Locate the cell with the specified text and output its [x, y] center coordinate. 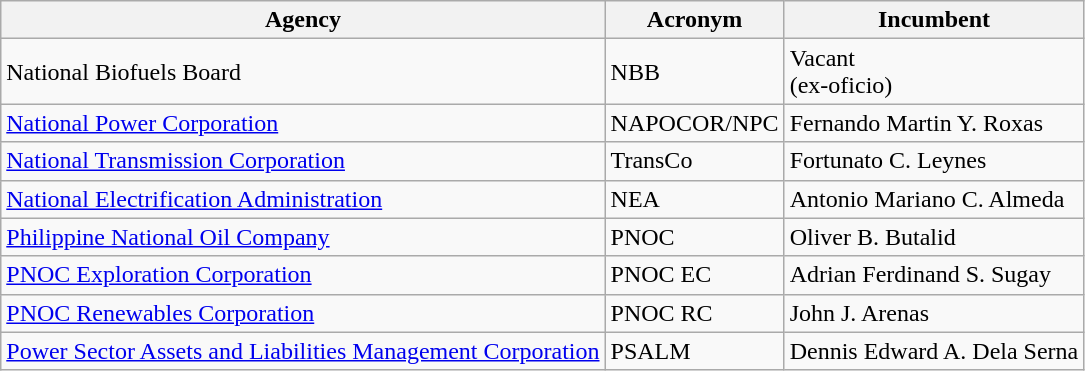
Acronym [694, 20]
NBB [694, 72]
PNOC [694, 237]
Incumbent [934, 20]
National Biofuels Board [303, 72]
Vacant(ex-oficio) [934, 72]
Adrian Ferdinand S. Sugay [934, 275]
Philippine National Oil Company [303, 237]
Fernando Martin Y. Roxas [934, 123]
National Power Corporation [303, 123]
TransCo [694, 161]
PSALM [694, 351]
Power Sector Assets and Liabilities Management Corporation [303, 351]
NEA [694, 199]
National Electrification Administration [303, 199]
Agency [303, 20]
National Transmission Corporation [303, 161]
PNOC Exploration Corporation [303, 275]
PNOC EC [694, 275]
NAPOCOR/NPC [694, 123]
PNOC RC [694, 313]
Oliver B. Butalid [934, 237]
Antonio Mariano C. Almeda [934, 199]
Dennis Edward A. Dela Serna [934, 351]
John J. Arenas [934, 313]
Fortunato C. Leynes [934, 161]
PNOC Renewables Corporation [303, 313]
